For the text-containing cell, return its midpoint in (x, y) coordinate format. 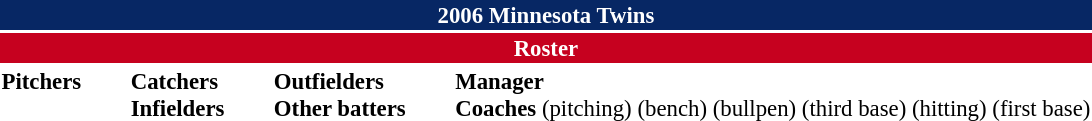
Roster (546, 48)
2006 Minnesota Twins (546, 15)
